Search for the cell housing the specified text and yield its [x, y] center coordinate. 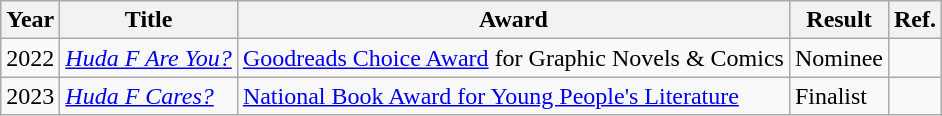
National Book Award for Young People's Literature [513, 96]
2022 [30, 58]
2023 [30, 96]
Title [149, 20]
Result [838, 20]
Year [30, 20]
Nominee [838, 58]
Huda F Cares? [149, 96]
Ref. [914, 20]
Goodreads Choice Award for Graphic Novels & Comics [513, 58]
Huda F Are You? [149, 58]
Finalist [838, 96]
Award [513, 20]
